Extract the (X, Y) coordinate from the center of the cell holding the provided text.  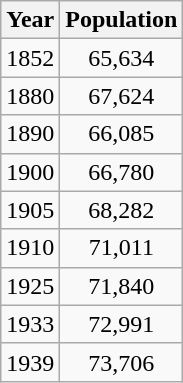
Population (122, 20)
1900 (30, 172)
1933 (30, 324)
71,840 (122, 286)
1910 (30, 248)
73,706 (122, 362)
65,634 (122, 58)
1852 (30, 58)
67,624 (122, 96)
72,991 (122, 324)
1890 (30, 134)
1880 (30, 96)
71,011 (122, 248)
1925 (30, 286)
Year (30, 20)
1905 (30, 210)
66,085 (122, 134)
68,282 (122, 210)
1939 (30, 362)
66,780 (122, 172)
